Determine the (X, Y) coordinate at the center of the cell enclosing the given text.  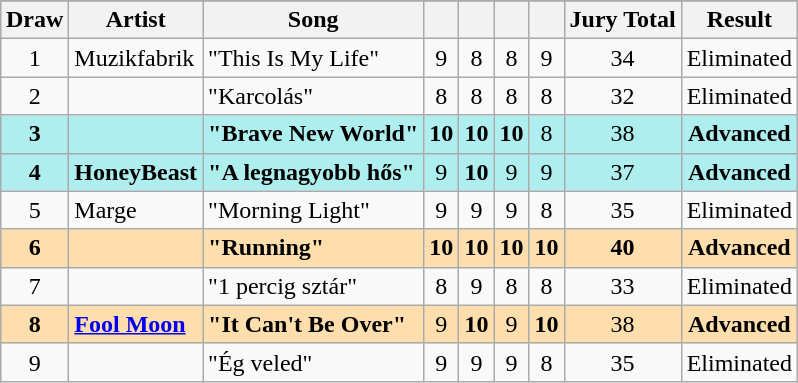
Jury Total (622, 20)
Artist (136, 20)
1 (34, 58)
32 (622, 96)
6 (34, 248)
"It Can't Be Over" (314, 324)
Marge (136, 210)
7 (34, 286)
2 (34, 96)
3 (34, 134)
34 (622, 58)
"Brave New World" (314, 134)
"Ég veled" (314, 362)
HoneyBeast (136, 172)
"Morning Light" (314, 210)
"1 percig sztár" (314, 286)
Fool Moon (136, 324)
"Karcolás" (314, 96)
33 (622, 286)
5 (34, 210)
40 (622, 248)
"A legnagyobb hős" (314, 172)
37 (622, 172)
Draw (34, 20)
4 (34, 172)
Song (314, 20)
"Running" (314, 248)
Muzikfabrik (136, 58)
Result (739, 20)
"This Is My Life" (314, 58)
